Pinpoint the cell where the given text exists, returning its (x, y) midpoint coordinate. 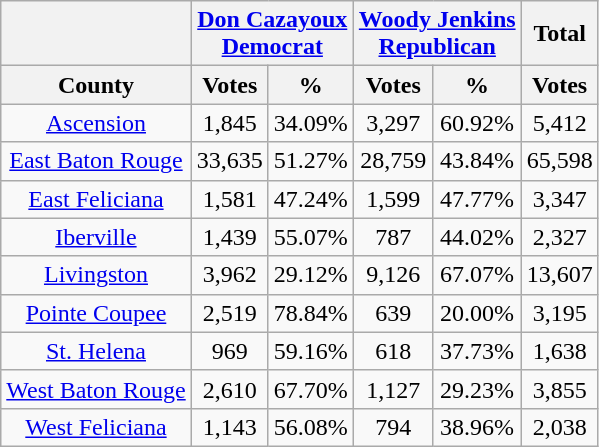
3,962 (230, 275)
794 (393, 427)
787 (393, 237)
29.23% (477, 389)
639 (393, 313)
1,638 (560, 351)
1,599 (393, 199)
Pointe Coupee (96, 313)
56.08% (310, 427)
1,127 (393, 389)
2,610 (230, 389)
13,607 (560, 275)
Livingston (96, 275)
43.84% (477, 161)
West Feliciana (96, 427)
55.07% (310, 237)
34.09% (310, 123)
1,143 (230, 427)
9,126 (393, 275)
East Baton Rouge (96, 161)
5,412 (560, 123)
3,347 (560, 199)
67.70% (310, 389)
St. Helena (96, 351)
78.84% (310, 313)
29.12% (310, 275)
47.77% (477, 199)
37.73% (477, 351)
2,038 (560, 427)
59.16% (310, 351)
3,195 (560, 313)
969 (230, 351)
Don CazayouxDemocrat (272, 34)
Woody JenkinsRepublican (437, 34)
20.00% (477, 313)
East Feliciana (96, 199)
60.92% (477, 123)
2,327 (560, 237)
44.02% (477, 237)
1,581 (230, 199)
West Baton Rouge (96, 389)
33,635 (230, 161)
38.96% (477, 427)
1,439 (230, 237)
28,759 (393, 161)
51.27% (310, 161)
3,855 (560, 389)
618 (393, 351)
67.07% (477, 275)
1,845 (230, 123)
Total (560, 34)
65,598 (560, 161)
Ascension (96, 123)
Iberville (96, 237)
3,297 (393, 123)
2,519 (230, 313)
47.24% (310, 199)
County (96, 85)
